Detect which cell encompasses the target text, then output its (X, Y) center coordinate. 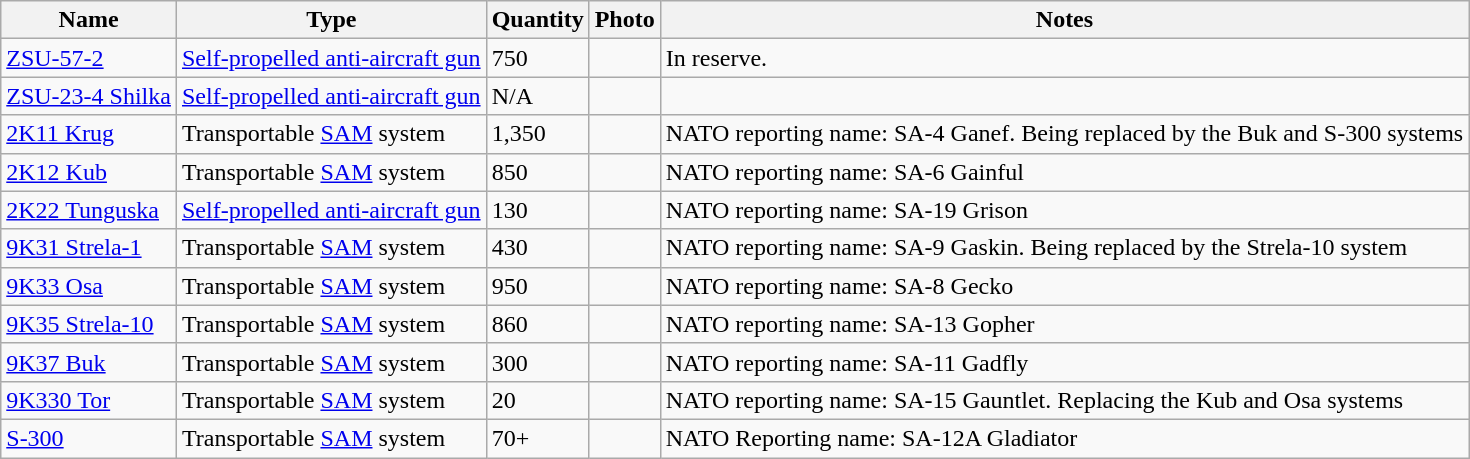
130 (538, 210)
Photo (624, 20)
NATO reporting name: SA-6 Gainful (1064, 172)
Type (331, 20)
9K31 Strela-1 (89, 248)
9K330 Tor (89, 400)
NATO Reporting name: SA-12A Gladiator (1064, 438)
NATO reporting name: SA-13 Gopher (1064, 324)
2K22 Tunguska (89, 210)
Notes (1064, 20)
9K35 Strela-10 (89, 324)
2K12 Kub (89, 172)
ZSU-23-4 Shilka (89, 96)
S-300 (89, 438)
860 (538, 324)
1,350 (538, 134)
300 (538, 362)
In reserve. (1064, 58)
2K11 Krug (89, 134)
950 (538, 286)
Name (89, 20)
430 (538, 248)
850 (538, 172)
NATO reporting name: SA-4 Ganef. Being replaced by the Buk and S-300 systems (1064, 134)
Quantity (538, 20)
NATO reporting name: SA-8 Gecko (1064, 286)
NATO reporting name: SA-15 Gauntlet. Replacing the Kub and Osa systems (1064, 400)
NATO reporting name: SA-11 Gadfly (1064, 362)
750 (538, 58)
20 (538, 400)
NATO reporting name: SA-9 Gaskin. Being replaced by the Strela-10 system (1064, 248)
9K33 Osa (89, 286)
9K37 Buk (89, 362)
70+ (538, 438)
NATO reporting name: SA-19 Grison (1064, 210)
ZSU-57-2 (89, 58)
N/A (538, 96)
